Identify which cell holds the provided text, then report its (X, Y) central coordinate. 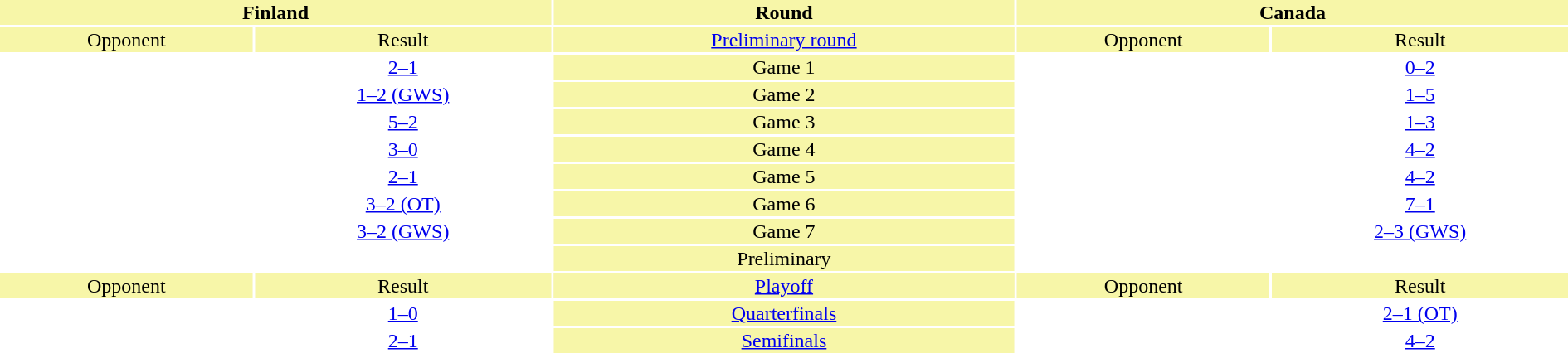
Game 5 (784, 176)
Preliminary round (784, 40)
Playoff (784, 286)
3–0 (403, 149)
Game 4 (784, 149)
5–2 (403, 122)
1–5 (1420, 94)
1–0 (403, 313)
2–3 (GWS) (1420, 231)
Finland (275, 12)
Canada (1293, 12)
Round (784, 12)
Game 1 (784, 67)
Game 7 (784, 231)
Game 3 (784, 122)
Semifinals (784, 341)
2–1 (OT) (1420, 313)
3–2 (OT) (403, 204)
1–3 (1420, 122)
Quarterfinals (784, 313)
Preliminary (784, 259)
0–2 (1420, 67)
Game 6 (784, 204)
1–2 (GWS) (403, 94)
Game 2 (784, 94)
7–1 (1420, 204)
3–2 (GWS) (403, 231)
